Determine the [X, Y] coordinate at the center of the cell enclosing the given text.  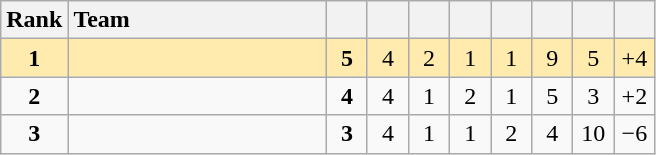
9 [552, 58]
Rank [34, 20]
−6 [634, 134]
+4 [634, 58]
+2 [634, 96]
10 [594, 134]
Team [198, 20]
